Output the [X, Y] coordinate of the center of the cell containing the given text.  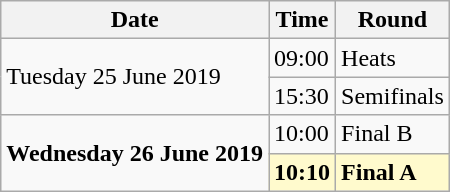
15:30 [302, 96]
09:00 [302, 58]
Wednesday 26 June 2019 [135, 153]
Heats [393, 58]
Semifinals [393, 96]
10:10 [302, 172]
Final B [393, 134]
Tuesday 25 June 2019 [135, 77]
Time [302, 20]
10:00 [302, 134]
Round [393, 20]
Date [135, 20]
Final A [393, 172]
